Find where the given text appears and provide that cell's center as (x, y) coordinate. 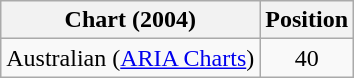
Chart (2004) (130, 20)
Position (307, 20)
Australian (ARIA Charts) (130, 58)
40 (307, 58)
